Return the [x, y] coordinate for the center point of the cell that contains the specified text.  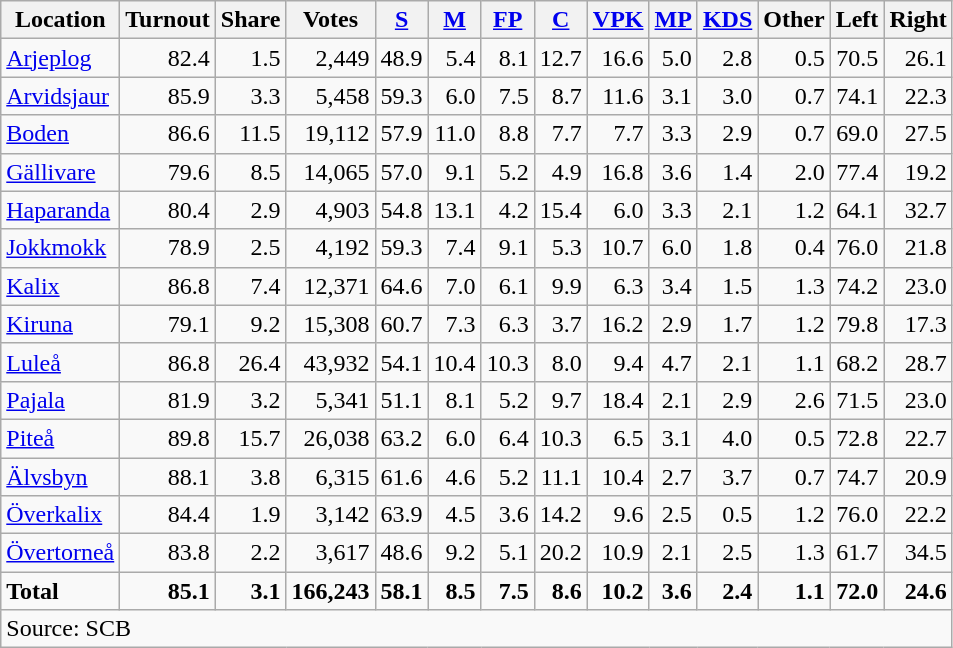
82.4 [168, 58]
26.4 [250, 362]
Luleå [60, 362]
6,315 [330, 477]
34.5 [918, 553]
6.4 [508, 438]
14,065 [330, 172]
16.2 [618, 324]
Jokkmokk [60, 248]
FP [508, 20]
VPK [618, 20]
Votes [330, 20]
11.6 [618, 96]
Total [60, 591]
4.9 [560, 172]
88.1 [168, 477]
57.0 [402, 172]
2.0 [794, 172]
1.8 [727, 248]
2.8 [727, 58]
7.0 [454, 286]
KDS [727, 20]
84.4 [168, 515]
Boden [60, 134]
71.5 [857, 400]
4,903 [330, 210]
20.2 [560, 553]
5.3 [560, 248]
51.1 [402, 400]
54.8 [402, 210]
C [560, 20]
Kalix [60, 286]
63.9 [402, 515]
Location [60, 20]
15,308 [330, 324]
4.6 [454, 477]
26,038 [330, 438]
MP [673, 20]
Right [918, 20]
3.2 [250, 400]
15.4 [560, 210]
3.4 [673, 286]
12,371 [330, 286]
16.6 [618, 58]
4,192 [330, 248]
14.2 [560, 515]
Other [794, 20]
3,142 [330, 515]
79.1 [168, 324]
Share [250, 20]
89.8 [168, 438]
61.6 [402, 477]
72.8 [857, 438]
Left [857, 20]
43,932 [330, 362]
69.0 [857, 134]
61.7 [857, 553]
10.7 [618, 248]
68.2 [857, 362]
9.4 [618, 362]
74.2 [857, 286]
2.6 [794, 400]
19.2 [918, 172]
79.8 [857, 324]
79.6 [168, 172]
166,243 [330, 591]
6.5 [618, 438]
85.9 [168, 96]
22.7 [918, 438]
Pajala [60, 400]
2.2 [250, 553]
11.1 [560, 477]
85.1 [168, 591]
1.7 [727, 324]
77.4 [857, 172]
8.8 [508, 134]
78.9 [168, 248]
64.1 [857, 210]
80.4 [168, 210]
9.7 [560, 400]
81.9 [168, 400]
8.6 [560, 591]
11.5 [250, 134]
8.7 [560, 96]
26.1 [918, 58]
83.8 [168, 553]
60.7 [402, 324]
63.2 [402, 438]
7.3 [454, 324]
74.7 [857, 477]
72.0 [857, 591]
17.3 [918, 324]
24.6 [918, 591]
3.0 [727, 96]
5.4 [454, 58]
M [454, 20]
9.6 [618, 515]
28.7 [918, 362]
20.9 [918, 477]
3,617 [330, 553]
5.0 [673, 58]
Piteå [60, 438]
Kiruna [60, 324]
57.9 [402, 134]
22.3 [918, 96]
13.1 [454, 210]
4.2 [508, 210]
Turnout [168, 20]
15.7 [250, 438]
11.0 [454, 134]
27.5 [918, 134]
4.7 [673, 362]
70.5 [857, 58]
S [402, 20]
5.1 [508, 553]
16.8 [618, 172]
Övertorneå [60, 553]
Gällivare [60, 172]
2,449 [330, 58]
Source: SCB [477, 629]
19,112 [330, 134]
5,341 [330, 400]
58.1 [402, 591]
0.4 [794, 248]
12.7 [560, 58]
74.1 [857, 96]
5,458 [330, 96]
86.6 [168, 134]
54.1 [402, 362]
48.9 [402, 58]
1.4 [727, 172]
Arjeplog [60, 58]
10.9 [618, 553]
9.9 [560, 286]
2.7 [673, 477]
8.0 [560, 362]
6.1 [508, 286]
Älvsbyn [60, 477]
22.2 [918, 515]
21.8 [918, 248]
1.9 [250, 515]
3.8 [250, 477]
Haparanda [60, 210]
4.0 [727, 438]
48.6 [402, 553]
10.2 [618, 591]
Överkalix [60, 515]
4.5 [454, 515]
2.4 [727, 591]
32.7 [918, 210]
Arvidsjaur [60, 96]
18.4 [618, 400]
64.6 [402, 286]
